Find where the given text appears and provide that cell's center as (X, Y) coordinate. 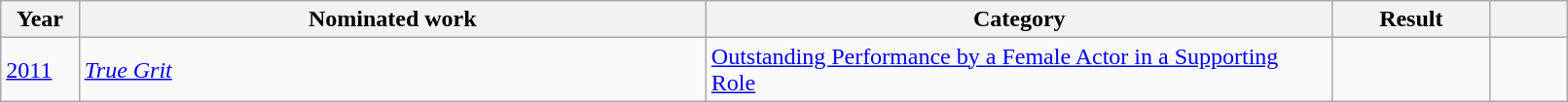
Year (40, 19)
Category (1019, 19)
Outstanding Performance by a Female Actor in a Supporting Role (1019, 70)
2011 (40, 70)
Result (1411, 19)
Nominated work (392, 19)
True Grit (392, 70)
